Scan for the cell matching the given text and deliver its (X, Y) coordinate at center. 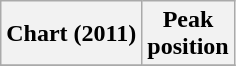
Peakposition (188, 34)
Chart (2011) (72, 34)
